Identify which cell holds the provided text, then report its [X, Y] central coordinate. 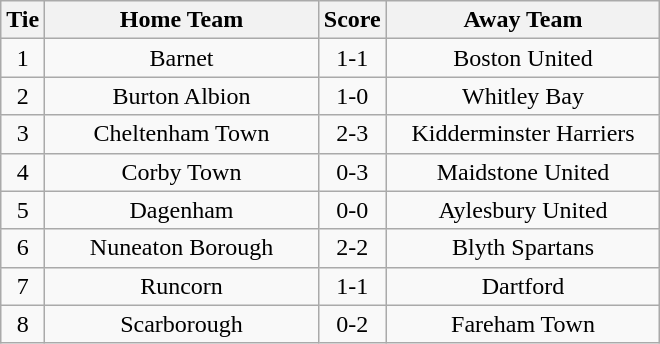
Nuneaton Borough [182, 248]
Cheltenham Town [182, 134]
7 [23, 286]
Barnet [182, 58]
Scarborough [182, 324]
Tie [23, 20]
Dagenham [182, 210]
0-0 [352, 210]
2-3 [352, 134]
Runcorn [182, 286]
Blyth Spartans [523, 248]
Kidderminster Harriers [523, 134]
Corby Town [182, 172]
2-2 [352, 248]
Whitley Bay [523, 96]
0-3 [352, 172]
Score [352, 20]
Boston United [523, 58]
6 [23, 248]
8 [23, 324]
Burton Albion [182, 96]
1 [23, 58]
Home Team [182, 20]
Dartford [523, 286]
5 [23, 210]
Maidstone United [523, 172]
2 [23, 96]
Fareham Town [523, 324]
4 [23, 172]
Aylesbury United [523, 210]
1-0 [352, 96]
0-2 [352, 324]
3 [23, 134]
Away Team [523, 20]
